Search for the cell housing the specified text and yield its [X, Y] center coordinate. 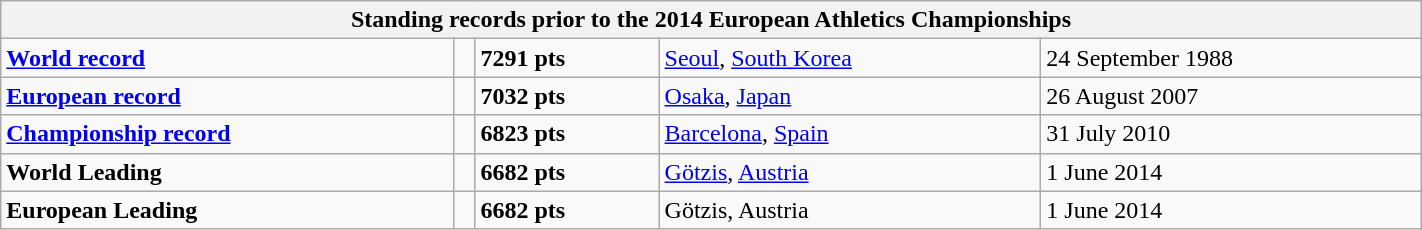
6823 pts [567, 134]
Standing records prior to the 2014 European Athletics Championships [711, 20]
Seoul, South Korea [850, 58]
7032 pts [567, 96]
European record [228, 96]
7291 pts [567, 58]
Barcelona, Spain [850, 134]
World Leading [228, 172]
European Leading [228, 210]
Osaka, Japan [850, 96]
Championship record [228, 134]
24 September 1988 [1231, 58]
31 July 2010 [1231, 134]
26 August 2007 [1231, 96]
World record [228, 58]
